Search for the cell housing the specified text and yield its [X, Y] center coordinate. 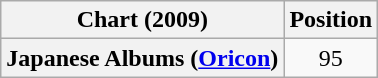
95 [331, 58]
Chart (2009) [142, 20]
Position [331, 20]
Japanese Albums (Oricon) [142, 58]
